Output the [X, Y] coordinate of the center of the cell containing the given text.  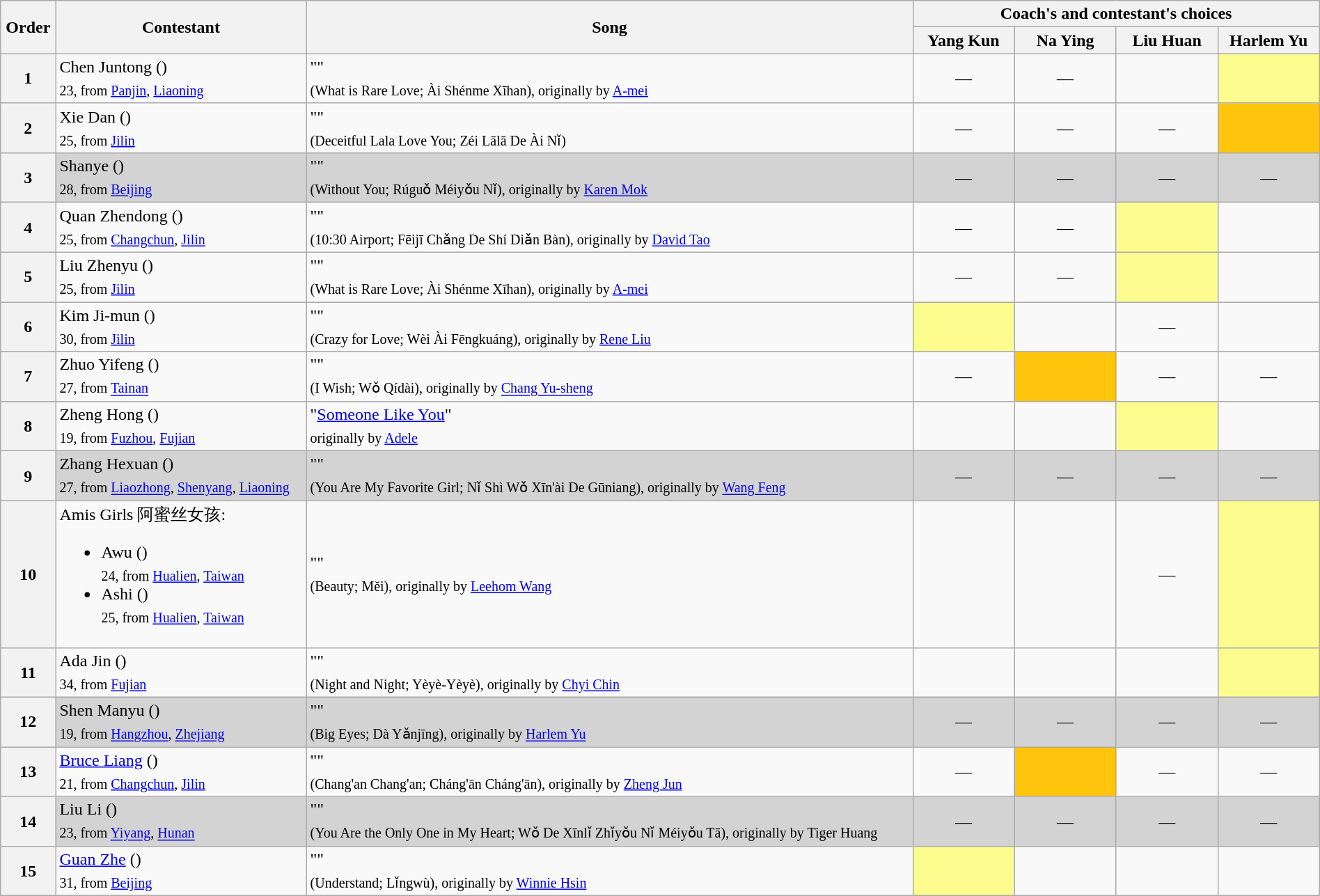
""(10:30 Airport; Fēijī Chǎng De Shí Diǎn Bàn), originally by David Tao [610, 227]
Bruce Liang ()21, from Changchun, Jilin [181, 771]
Xie Dan ()25, from Jilin [181, 128]
""(You Are the Only One in My Heart; Wǒ De Xīnlǐ Zhǐyǒu Nǐ Méiyǒu Tā), originally by Tiger Huang [610, 822]
14 [28, 822]
8 [28, 426]
""(Without You; Rúguǒ Méiyǒu Nǐ), originally by Karen Mok [610, 178]
Liu Huan [1167, 40]
12 [28, 721]
Chen Juntong ()23, from Panjin, Liaoning [181, 78]
Liu Li ()23, from Yiyang, Hunan [181, 822]
Shanye ()28, from Beijing [181, 178]
10 [28, 574]
""(Deceitful Lala Love You; Zéi Lālā De Ài Nǐ) [610, 128]
""(Understand; Lǐngwù), originally by Winnie Hsin [610, 870]
""(Beauty; Měi), originally by Leehom Wang [610, 574]
""(I Wish; Wǒ Qídài), originally by Chang Yu-sheng [610, 376]
1 [28, 78]
13 [28, 771]
""(Chang'an Chang'an; Cháng'ān Cháng'ān), originally by Zheng Jun [610, 771]
Coach's and contestant's choices [1116, 14]
""(You Are My Favorite Girl; Nǐ Shì Wǒ Xīn'ài De Gūniang), originally by Wang Feng [610, 476]
6 [28, 327]
Quan Zhendong ()25, from Changchun, Jilin [181, 227]
3 [28, 178]
7 [28, 376]
9 [28, 476]
Zhang Hexuan ()27, from Liaozhong, Shenyang, Liaoning [181, 476]
""(Night and Night; Yèyè-Yèyè), originally by Chyi Chin [610, 673]
Yang Kun [964, 40]
""(Big Eyes; Dà Yǎnjīng), originally by Harlem Yu [610, 721]
Zheng Hong ()19, from Fuzhou, Fujian [181, 426]
5 [28, 277]
"Someone Like You"originally by Adele [610, 426]
Harlem Yu [1268, 40]
Amis Girls 阿蜜丝女孩:Awu ()24, from Hualien, TaiwanAshi ()25, from Hualien, Taiwan [181, 574]
15 [28, 870]
Zhuo Yifeng ()27, from Tainan [181, 376]
Kim Ji-mun ()30, from Jilin [181, 327]
Guan Zhe ()31, from Beijing [181, 870]
Song [610, 27]
11 [28, 673]
4 [28, 227]
Shen Manyu ()19, from Hangzhou, Zhejiang [181, 721]
Ada Jin ()34, from Fujian [181, 673]
Liu Zhenyu ()25, from Jilin [181, 277]
Na Ying [1065, 40]
Order [28, 27]
Contestant [181, 27]
2 [28, 128]
""(Crazy for Love; Wèi Ài Fēngkuáng), originally by Rene Liu [610, 327]
